Capture the cell that displays the provided text and extract its (X, Y) central coordinate. 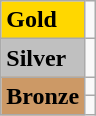
Gold (43, 20)
Bronze (43, 96)
Silver (43, 58)
